Scan for the cell matching the given text and deliver its [X, Y] coordinate at center. 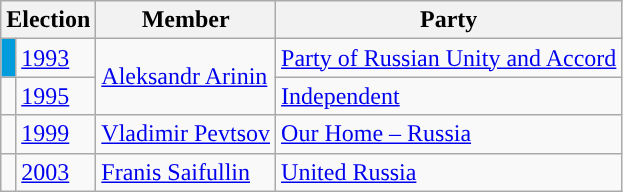
Our Home – Russia [449, 134]
Vladimir Pevtsov [186, 134]
United Russia [449, 172]
Member [186, 20]
1999 [56, 134]
Franis Saifullin [186, 172]
1993 [56, 58]
Party of Russian Unity and Accord [449, 58]
Party [449, 20]
Election [48, 20]
1995 [56, 96]
Independent [449, 96]
2003 [56, 172]
Aleksandr Arinin [186, 77]
